Determine the [x, y] coordinate at the center of the cell enclosing the given text.  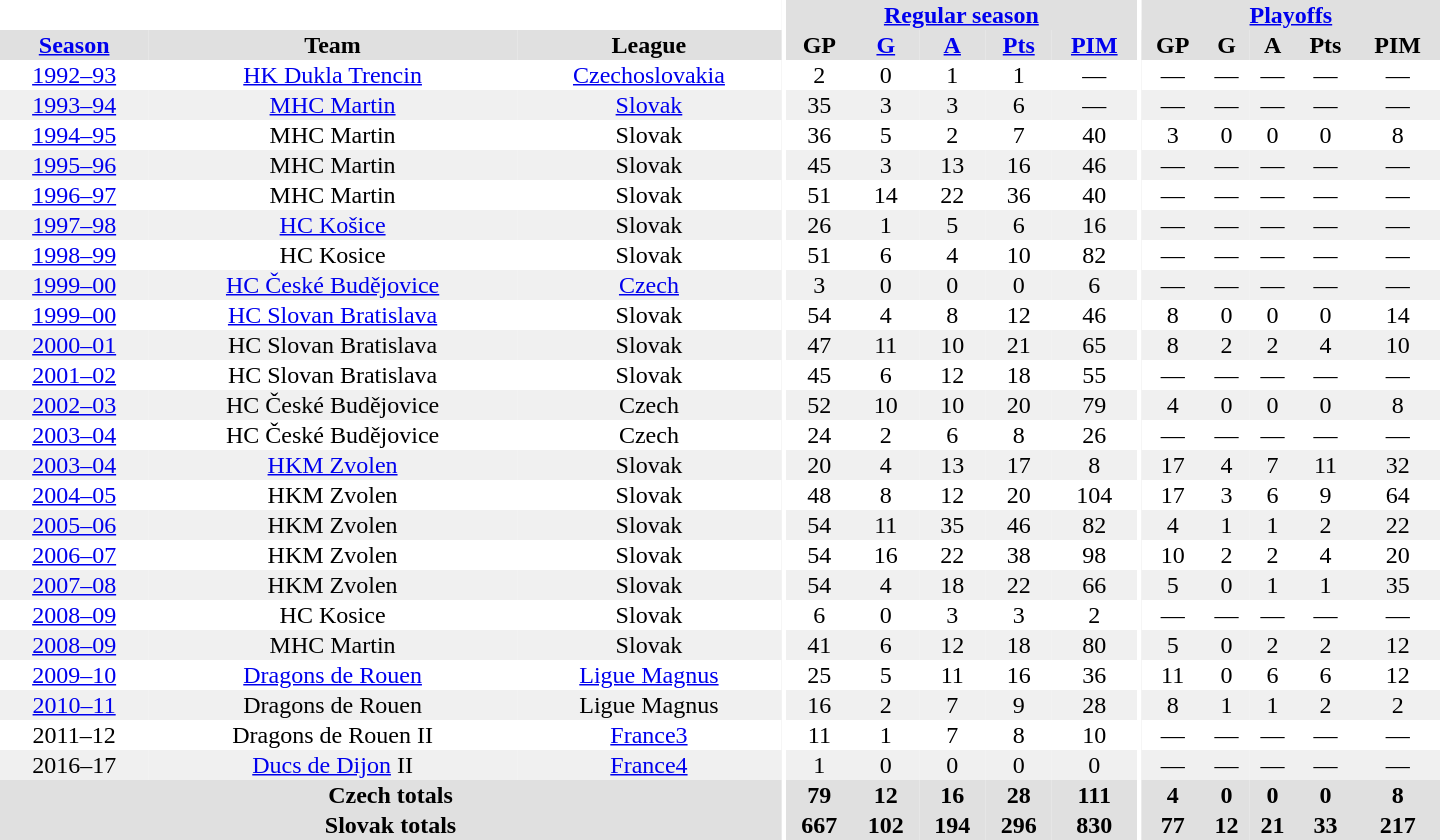
1992–93 [74, 75]
1996–97 [74, 195]
2001–02 [74, 375]
Ducs de Dijon II [332, 765]
296 [1019, 825]
1994–95 [74, 135]
64 [1398, 495]
2011–12 [74, 735]
2004–05 [74, 495]
2010–11 [74, 705]
France4 [649, 765]
France3 [649, 735]
1997–98 [74, 225]
Czech totals [390, 795]
2007–08 [74, 585]
104 [1094, 495]
217 [1398, 825]
33 [1326, 825]
25 [819, 675]
Czechoslovakia [649, 75]
98 [1094, 555]
194 [952, 825]
102 [886, 825]
1993–94 [74, 105]
HC Košice [332, 225]
47 [819, 345]
830 [1094, 825]
2009–10 [74, 675]
77 [1173, 825]
2006–07 [74, 555]
66 [1094, 585]
65 [1094, 345]
Team [332, 45]
1998–99 [74, 255]
80 [1094, 645]
41 [819, 645]
Slovak totals [390, 825]
Season [74, 45]
24 [819, 435]
111 [1094, 795]
League [649, 45]
Dragons de Rouen II [332, 735]
2005–06 [74, 525]
32 [1398, 465]
2002–03 [74, 405]
HK Dukla Trencin [332, 75]
Playoffs [1291, 15]
667 [819, 825]
Regular season [962, 15]
48 [819, 495]
2000–01 [74, 345]
52 [819, 405]
55 [1094, 375]
2016–17 [74, 765]
38 [1019, 555]
1995–96 [74, 165]
